From the cell containing the given text, extract its center point as (x, y) coordinate. 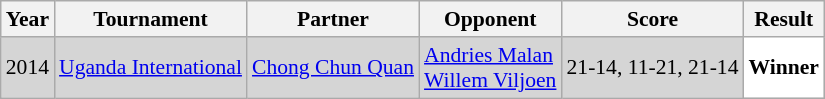
Result (784, 19)
21-14, 11-21, 21-14 (652, 68)
Score (652, 19)
Uganda International (150, 68)
Year (28, 19)
Andries Malan Willem Viljoen (490, 68)
Opponent (490, 19)
Partner (333, 19)
Winner (784, 68)
Tournament (150, 19)
Chong Chun Quan (333, 68)
2014 (28, 68)
